Determine the [x, y] coordinate at the center of the cell enclosing the given text.  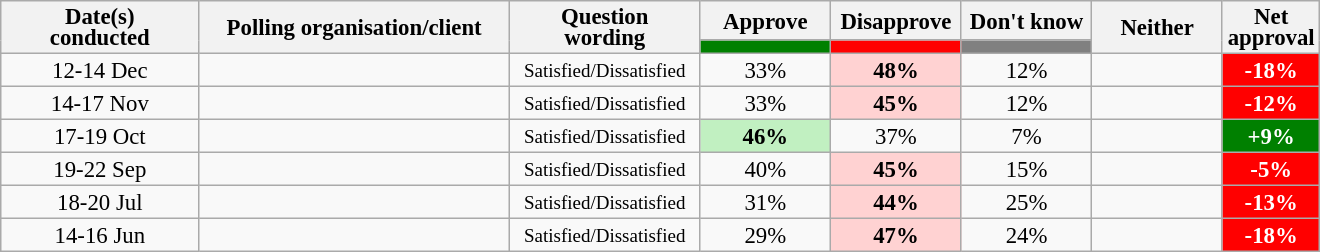
-5% [1271, 170]
Disapprove [896, 20]
14-17 Nov [100, 104]
44% [896, 202]
Don't know [1026, 20]
37% [896, 136]
29% [766, 236]
-13% [1271, 202]
47% [896, 236]
31% [766, 202]
25% [1026, 202]
Date(s)conducted [100, 28]
40% [766, 170]
18-20 Jul [100, 202]
-12% [1271, 104]
48% [896, 70]
Approve [766, 20]
+9% [1271, 136]
19-22 Sep [100, 170]
12-14 Dec [100, 70]
14-16 Jun [100, 236]
24% [1026, 236]
46% [766, 136]
Net approval [1271, 28]
Neither [1158, 28]
17-19 Oct [100, 136]
7% [1026, 136]
Questionwording [604, 28]
Polling organisation/client [354, 28]
15% [1026, 170]
